Determine the (x, y) coordinate at the center of the cell enclosing the given text.  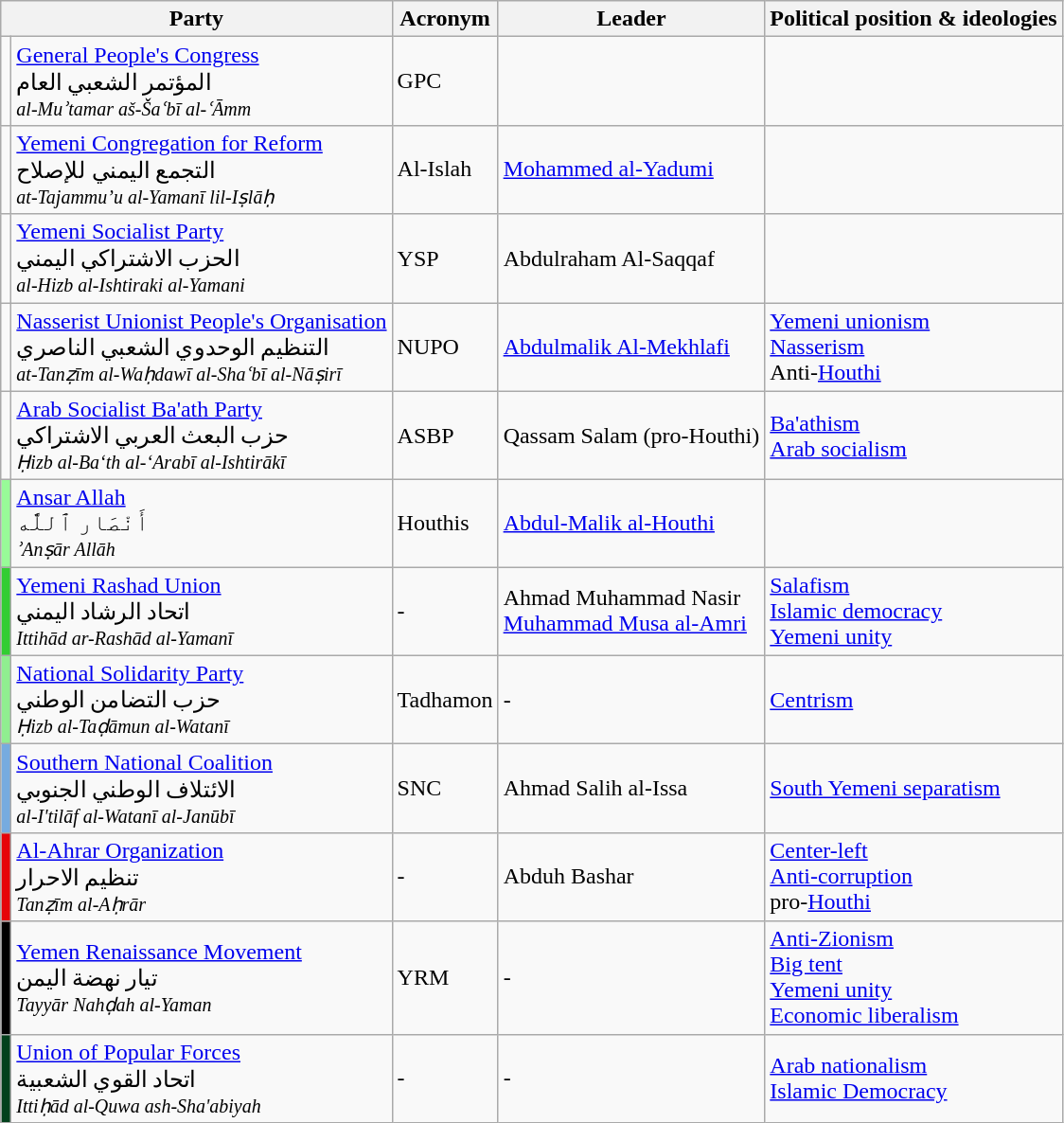
Ansar Allahأَنْصَار ٱللَّٰهʾAnṣār Allāh (202, 524)
Al-Ahrar Organizationتنظيم الاحرارTanẓīm al-Aḥrār (202, 877)
Ahmad Muhammad NasirMuhammad Musa al-Amri (631, 612)
Anti-ZionismBig tentYemeni unityEconomic liberalism (913, 977)
Houthis (445, 524)
Ahmad Salih al-Issa (631, 789)
General People's Congressالمؤتمر الشعبي العامal-Muʾtamar aš-Šaʿbī al-ʿĀmm (202, 81)
NUPO (445, 348)
Union of Popular Forcesاتحاد القوي الشعبيةIttiḥād al-Quwa ash-Sha'abiyah (202, 1078)
YRM (445, 977)
GPC (445, 81)
Yemeni unionismNasserismAnti-Houthi (913, 348)
Center-leftAnti-corruptionpro-Houthi (913, 877)
Acronym (445, 19)
Yemen Renaissance Movementتيار نهضة اليمنTayyār Nahḍah al-Yaman (202, 977)
Leader (631, 19)
National Solidarity Partyحزب التضامن الوطنيḤizb al-Taḍāmun al-Watanī (202, 700)
Arab Socialist Ba'ath Partyحزب البعث العربي الاشتراكيḤizb al-Ba‘th al-‘Arabī al-Ishtirākī (202, 436)
Arab nationalismIslamic Democracy (913, 1078)
Southern National Coalitionالائتلاف الوطني الجنوبيal-I'tilāf al-Watanī al-Janūbī (202, 789)
Political position & ideologies (913, 19)
Yemeni Socialist Partyالحزب الاشتراكي اليمنيal-Hizb al-Ishtiraki al-Yamani (202, 258)
Abduh Bashar (631, 877)
Yemeni Rashad Unionاتحاد الرشاد اليمنيIttihād ar-Rashād al-Yamanī (202, 612)
Qassam Salam (pro-Houthi) (631, 436)
Party (197, 19)
SalafismIslamic democracyYemeni unity (913, 612)
Abdulraham Al-Saqqaf (631, 258)
Abdulmalik Al-Mekhlafi (631, 348)
Abdul-Malik al-Houthi (631, 524)
Yemeni Congregation for Reformالتجمع اليمني للإصلاحat-Tajammu’u al-Yamanī lil-Iṣlāḥ (202, 169)
SNC (445, 789)
ASBP (445, 436)
Ba'athismArab socialism (913, 436)
Mohammed al-Yadumi (631, 169)
Centrism (913, 700)
Tadhamon (445, 700)
Al-Islah (445, 169)
South Yemeni separatism (913, 789)
Nasserist Unionist People's Organisationالتنظيم الوحدوي الشعبي الناصريat-Tanẓīm al-Waḥdawī al-Shaʿbī al-Nāṣirī (202, 348)
YSP (445, 258)
